Pinpoint the cell where the given text exists, returning its (X, Y) midpoint coordinate. 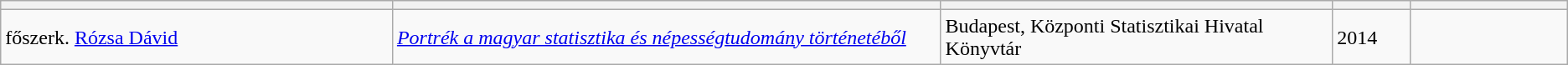
Portrék a magyar statisztika és népességtudomány történetéből (667, 37)
Budapest, Központi Statisztikai Hivatal Könyvtár (1137, 37)
főszerk. Rózsa Dávid (197, 37)
2014 (1372, 37)
